Output the (X, Y) coordinate of the center of the cell containing the given text.  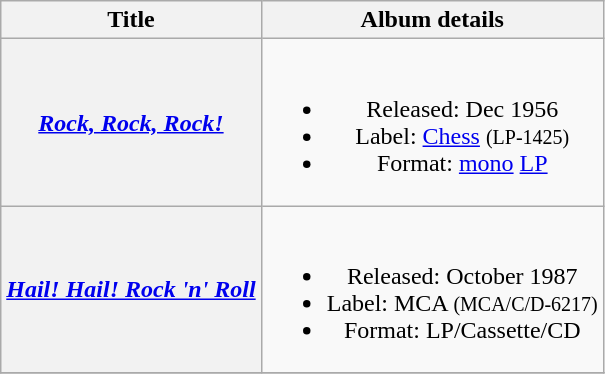
Hail! Hail! Rock 'n' Roll (131, 290)
Rock, Rock, Rock! (131, 122)
Title (131, 20)
Album details (432, 20)
Released: October 1987Label: MCA (MCA/C/D-6217)Format: LP/Cassette/CD (432, 290)
Released: Dec 1956Label: Chess (LP-1425)Format: mono LP (432, 122)
